Determine the (X, Y) coordinate at the center of the cell enclosing the given text.  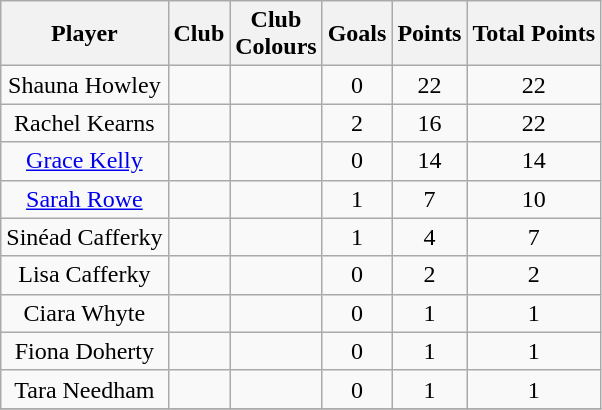
Rachel Kearns (84, 123)
Club (199, 34)
Points (430, 34)
10 (534, 199)
Total Points (534, 34)
Grace Kelly (84, 161)
Sinéad Cafferky (84, 237)
Sarah Rowe (84, 199)
16 (430, 123)
4 (430, 237)
Tara Needham (84, 389)
ClubColours (276, 34)
Ciara Whyte (84, 313)
Player (84, 34)
Lisa Cafferky (84, 275)
Fiona Doherty (84, 351)
Goals (357, 34)
Shauna Howley (84, 85)
